Search for the cell housing the specified text and yield its [x, y] center coordinate. 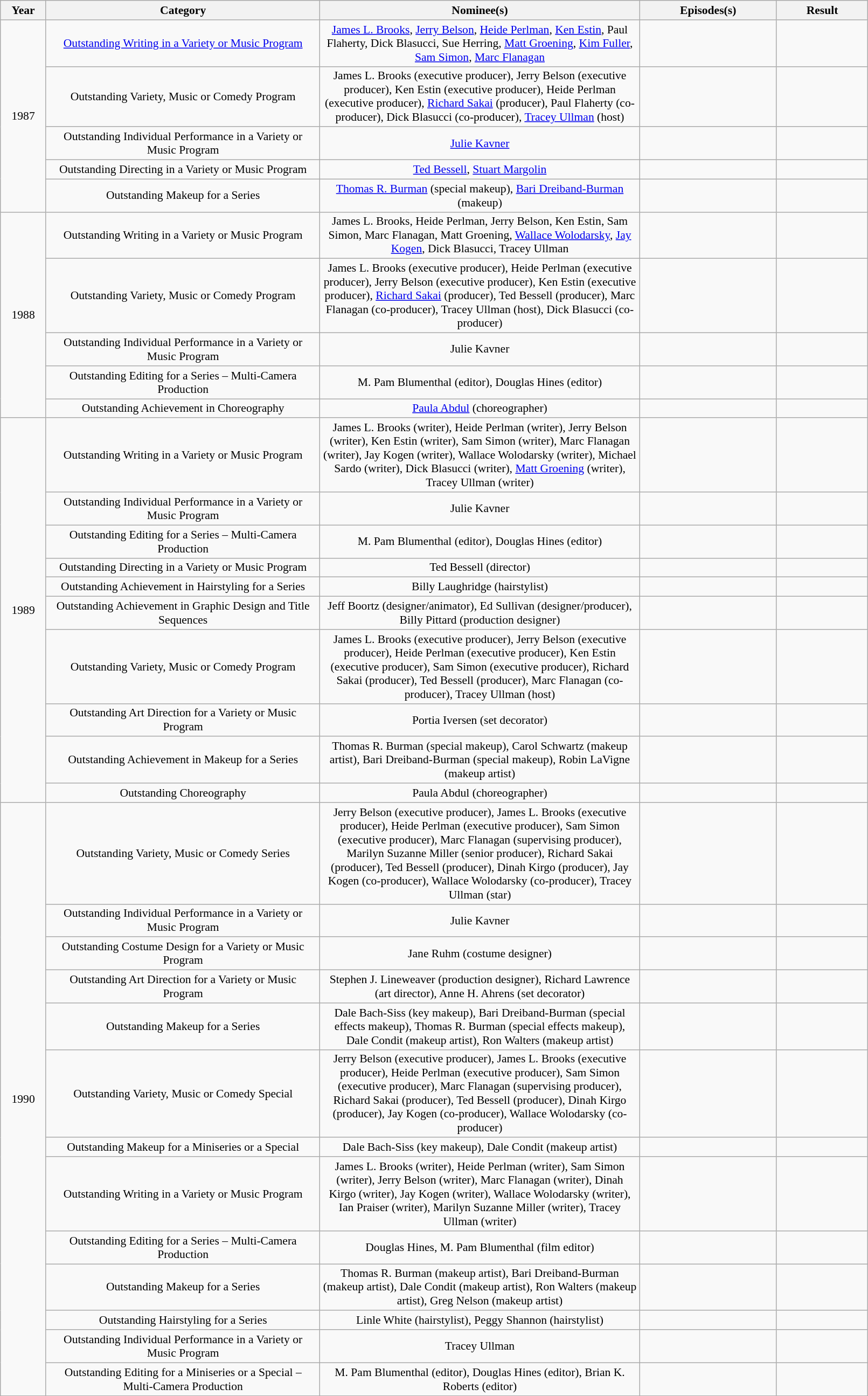
Outstanding Achievement in Choreography [183, 409]
Outstanding Editing for a Miniseries or a Special – Multi-Camera Production [183, 1379]
Outstanding Costume Design for a Variety or Music Program [183, 954]
Thomas R. Burman (special makeup), Carol Schwartz (makeup artist), Bari Dreiband-Burman (special makeup), Robin LaVigne (makeup artist) [480, 760]
Ted Bessell (director) [480, 568]
Outstanding Makeup for a Miniseries or a Special [183, 1148]
M. Pam Blumenthal (editor), Douglas Hines (editor), Brian K. Roberts (editor) [480, 1379]
Dale Bach-Siss (key makeup), Dale Condit (makeup artist) [480, 1148]
Result [822, 10]
Stephen J. Lineweaver (production designer), Richard Lawrence (art director), Anne H. Ahrens (set decorator) [480, 986]
Outstanding Variety, Music or Comedy Special [183, 1093]
Outstanding Achievement in Makeup for a Series [183, 760]
Jane Ruhm (costume designer) [480, 954]
Ted Bessell, Stuart Margolin [480, 170]
Episodes(s) [708, 10]
1987 [24, 116]
Linle White (hairstylist), Peggy Shannon (hairstylist) [480, 1321]
Billy Laughridge (hairstylist) [480, 587]
Jeff Boortz (designer/animator), Ed Sullivan (designer/producer), Billy Pittard (production designer) [480, 613]
Outstanding Hairstyling for a Series [183, 1321]
Tracey Ullman [480, 1346]
Year [24, 10]
Outstanding Choreography [183, 793]
Douglas Hines, M. Pam Blumenthal (film editor) [480, 1247]
Outstanding Achievement in Hairstyling for a Series [183, 587]
1989 [24, 610]
Outstanding Variety, Music or Comedy Series [183, 854]
Thomas R. Burman (special makeup), Bari Dreiband-Burman (makeup) [480, 195]
Portia Iversen (set decorator) [480, 720]
Category [183, 10]
Outstanding Achievement in Graphic Design and Title Sequences [183, 613]
Nominee(s) [480, 10]
1990 [24, 1100]
1988 [24, 315]
